Detect which cell encompasses the target text, then output its [X, Y] center coordinate. 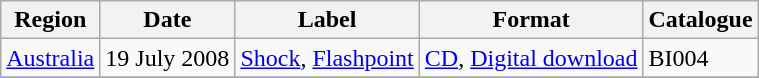
CD, Digital download [531, 58]
Label [327, 20]
Shock, Flashpoint [327, 58]
BI004 [700, 58]
19 July 2008 [168, 58]
Region [50, 20]
Catalogue [700, 20]
Australia [50, 58]
Format [531, 20]
Date [168, 20]
